Capture the cell that displays the provided text and extract its (x, y) central coordinate. 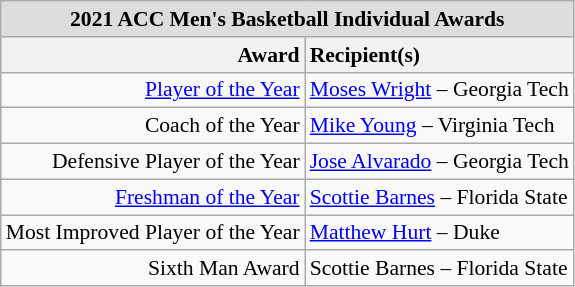
2021 ACC Men's Basketball Individual Awards (288, 19)
Player of the Year (153, 90)
Jose Alvarado – Georgia Tech (440, 162)
Award (153, 55)
Matthew Hurt – Duke (440, 233)
Most Improved Player of the Year (153, 233)
Recipient(s) (440, 55)
Freshman of the Year (153, 197)
Mike Young – Virginia Tech (440, 126)
Moses Wright – Georgia Tech (440, 90)
Sixth Man Award (153, 269)
Defensive Player of the Year (153, 162)
Coach of the Year (153, 126)
